Return [x, y] of the center of cell containing provided text 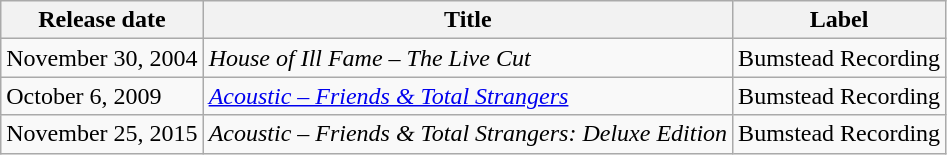
November 25, 2015 [102, 134]
October 6, 2009 [102, 96]
November 30, 2004 [102, 58]
Release date [102, 20]
House of Ill Fame – The Live Cut [468, 58]
Label [840, 20]
Acoustic – Friends & Total Strangers: Deluxe Edition [468, 134]
Title [468, 20]
Acoustic – Friends & Total Strangers [468, 96]
